Output the (X, Y) coordinate of the center of the cell containing the given text.  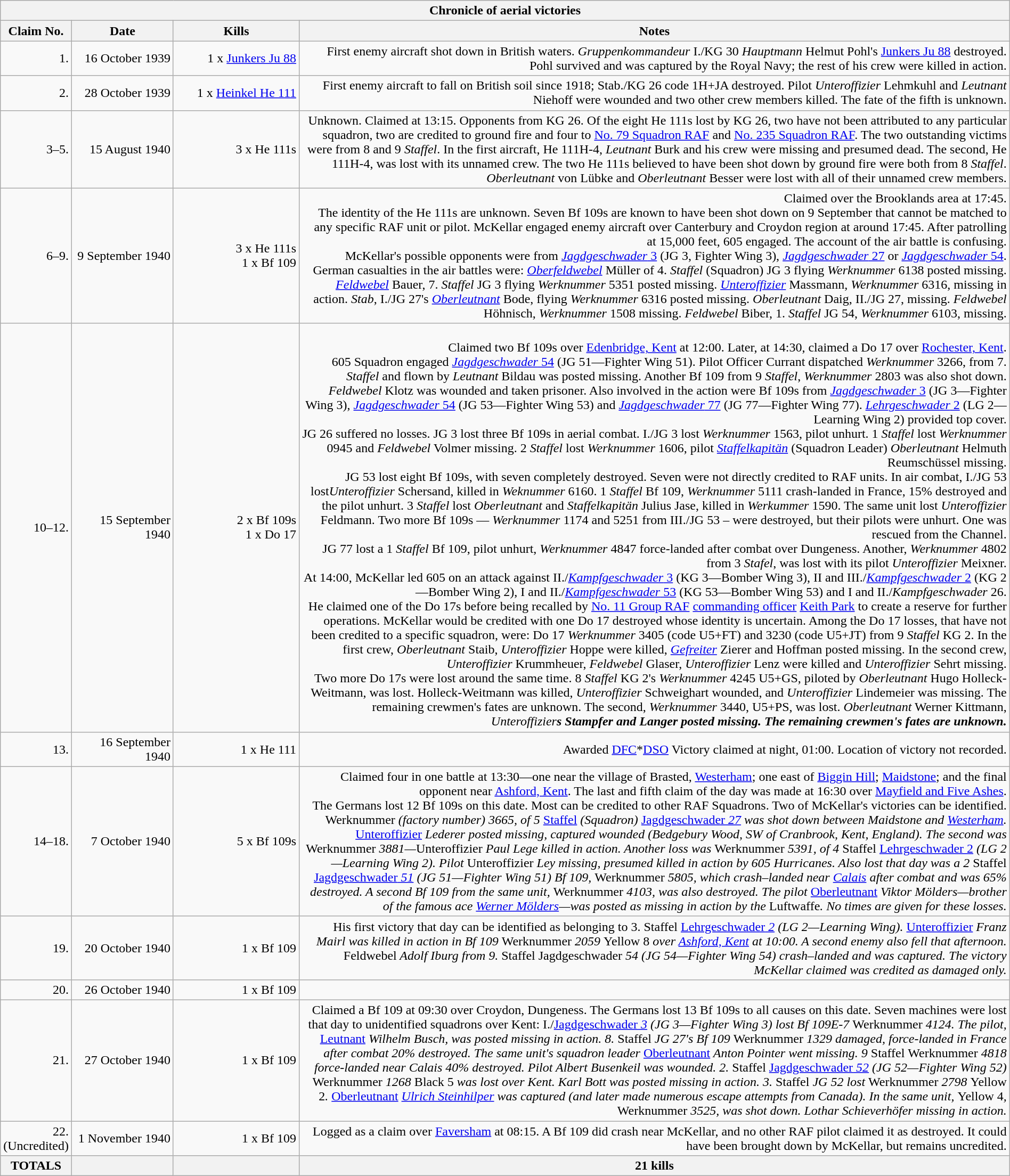
Kills (236, 31)
3 x He 111s (236, 149)
14–18. (36, 842)
3 x He 111s1 x Bf 109 (236, 256)
Claim No. (36, 31)
Awarded DFC*DSO Victory claimed at night, 01:00. Location of victory not recorded. (655, 749)
1. (36, 59)
21 kills (655, 1166)
1 x Junkers Ju 88 (236, 59)
1 x Heinkel He 111 (236, 93)
16 October 1939 (123, 59)
2 x Bf 109s1 x Do 17 (236, 527)
Chronicle of aerial victories (505, 11)
TOTALS (36, 1166)
6–9. (36, 256)
1 x He 111 (236, 749)
7 October 1940 (123, 842)
27 October 1940 (123, 1060)
3–5. (36, 149)
21. (36, 1060)
20 October 1940 (123, 948)
9 September 1940 (123, 256)
15 August 1940 (123, 149)
Date (123, 31)
5 x Bf 109s (236, 842)
13. (36, 749)
16 September 1940 (123, 749)
2. (36, 93)
10–12. (36, 527)
15 September 1940 (123, 527)
20. (36, 990)
28 October 1939 (123, 93)
22. (Uncredited) (36, 1138)
Notes (655, 31)
1 November 1940 (123, 1138)
26 October 1940 (123, 990)
19. (36, 948)
